Detect which cell encompasses the target text, then output its [x, y] center coordinate. 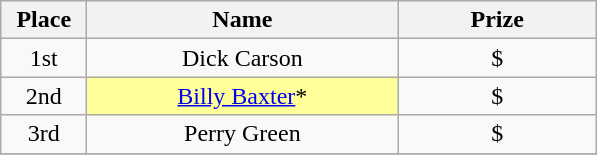
Name [242, 20]
Billy Baxter* [242, 96]
3rd [44, 134]
Perry Green [242, 134]
Place [44, 20]
2nd [44, 96]
Prize [498, 20]
Dick Carson [242, 58]
1st [44, 58]
